Locate the cell with the specified text and output its [x, y] center coordinate. 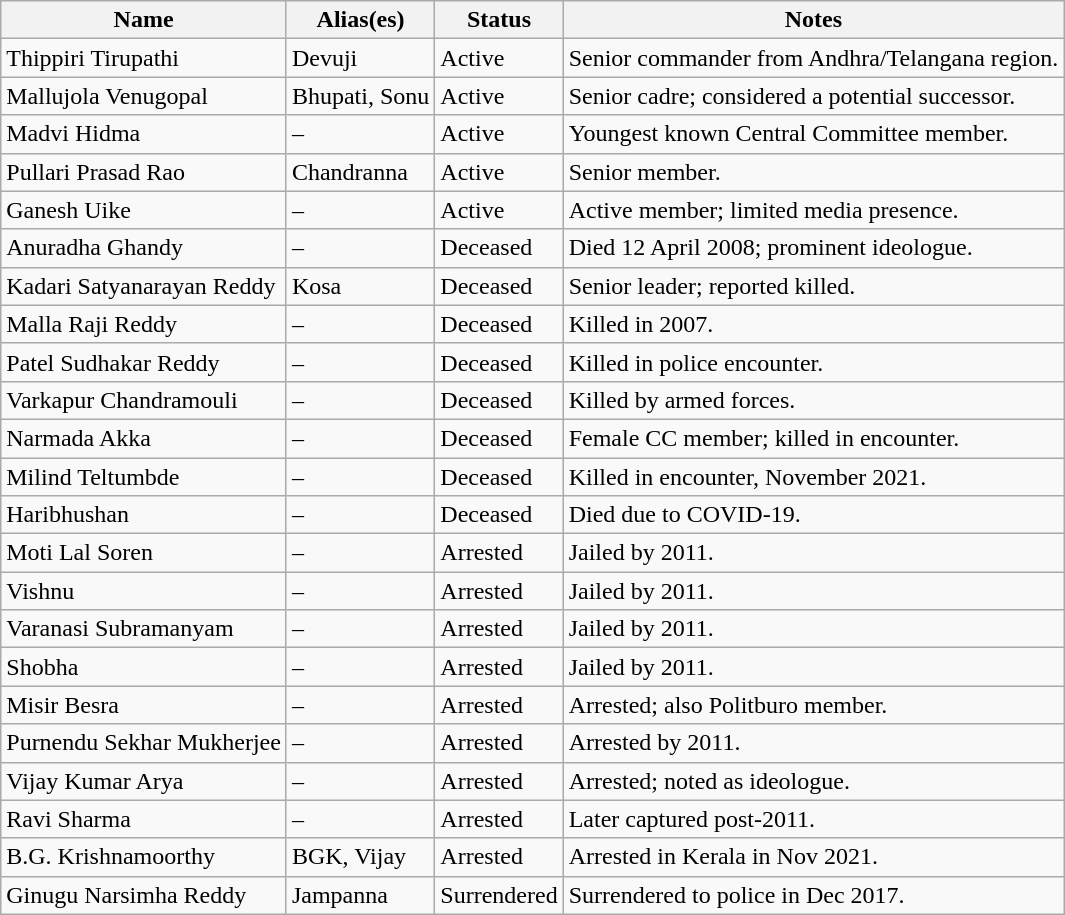
Arrested; noted as ideologue. [814, 781]
Senior member. [814, 172]
Later captured post-2011. [814, 819]
Bhupati, Sonu [360, 96]
Anuradha Ghandy [144, 248]
Ravi Sharma [144, 819]
Narmada Akka [144, 438]
Pullari Prasad Rao [144, 172]
Notes [814, 20]
Varkapur Chandramouli [144, 400]
Killed in encounter, November 2021. [814, 477]
Died due to COVID-19. [814, 515]
Chandranna [360, 172]
Active member; limited media presence. [814, 210]
Alias(es) [360, 20]
Female CC member; killed in encounter. [814, 438]
Surrendered to police in Dec 2017. [814, 895]
Purnendu Sekhar Mukherjee [144, 743]
Ginugu Narsimha Reddy [144, 895]
Arrested in Kerala in Nov 2021. [814, 857]
Patel Sudhakar Reddy [144, 362]
Surrendered [499, 895]
Senior cadre; considered a potential successor. [814, 96]
Jampanna [360, 895]
Misir Besra [144, 705]
Madvi Hidma [144, 134]
Mallujola Venugopal [144, 96]
Vijay Kumar Arya [144, 781]
B.G. Krishnamoorthy [144, 857]
Senior commander from Andhra/Telangana region. [814, 58]
BGK, Vijay [360, 857]
Devuji [360, 58]
Haribhushan [144, 515]
Status [499, 20]
Shobha [144, 667]
Ganesh Uike [144, 210]
Youngest known Central Committee member. [814, 134]
Killed in police encounter. [814, 362]
Senior leader; reported killed. [814, 286]
Kosa [360, 286]
Malla Raji Reddy [144, 324]
Thippiri Tirupathi [144, 58]
Vishnu [144, 591]
Moti Lal Soren [144, 553]
Name [144, 20]
Arrested by 2011. [814, 743]
Died 12 April 2008; prominent ideologue. [814, 248]
Arrested; also Politburo member. [814, 705]
Kadari Satyanarayan Reddy [144, 286]
Milind Teltumbde [144, 477]
Killed by armed forces. [814, 400]
Varanasi Subramanyam [144, 629]
Killed in 2007. [814, 324]
